Detect which cell encompasses the target text, then output its (x, y) center coordinate. 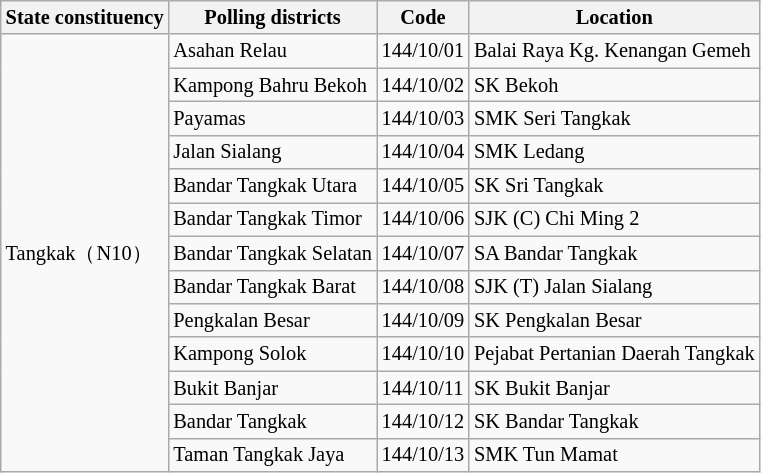
144/10/10 (423, 354)
State constituency (85, 17)
SK Bukit Banjar (614, 388)
Bukit Banjar (272, 388)
Location (614, 17)
SMK Seri Tangkak (614, 118)
144/10/11 (423, 388)
SK Sri Tangkak (614, 186)
144/10/02 (423, 85)
Bandar Tangkak Utara (272, 186)
144/10/06 (423, 219)
SK Bandar Tangkak (614, 421)
144/10/01 (423, 51)
Tangkak（N10） (85, 253)
144/10/09 (423, 320)
Balai Raya Kg. Kenangan Gemeh (614, 51)
144/10/05 (423, 186)
Jalan Sialang (272, 152)
144/10/13 (423, 455)
Polling districts (272, 17)
144/10/03 (423, 118)
Taman Tangkak Jaya (272, 455)
144/10/07 (423, 253)
144/10/08 (423, 287)
SJK (C) Chi Ming 2 (614, 219)
Payamas (272, 118)
SA Bandar Tangkak (614, 253)
144/10/12 (423, 421)
Code (423, 17)
Bandar Tangkak (272, 421)
144/10/04 (423, 152)
Kampong Solok (272, 354)
SJK (T) Jalan Sialang (614, 287)
Pejabat Pertanian Daerah Tangkak (614, 354)
Bandar Tangkak Barat (272, 287)
SK Bekoh (614, 85)
SK Pengkalan Besar (614, 320)
Pengkalan Besar (272, 320)
Bandar Tangkak Selatan (272, 253)
SMK Tun Mamat (614, 455)
Kampong Bahru Bekoh (272, 85)
SMK Ledang (614, 152)
Asahan Relau (272, 51)
Bandar Tangkak Timor (272, 219)
